Search for the cell housing the specified text and yield its (X, Y) center coordinate. 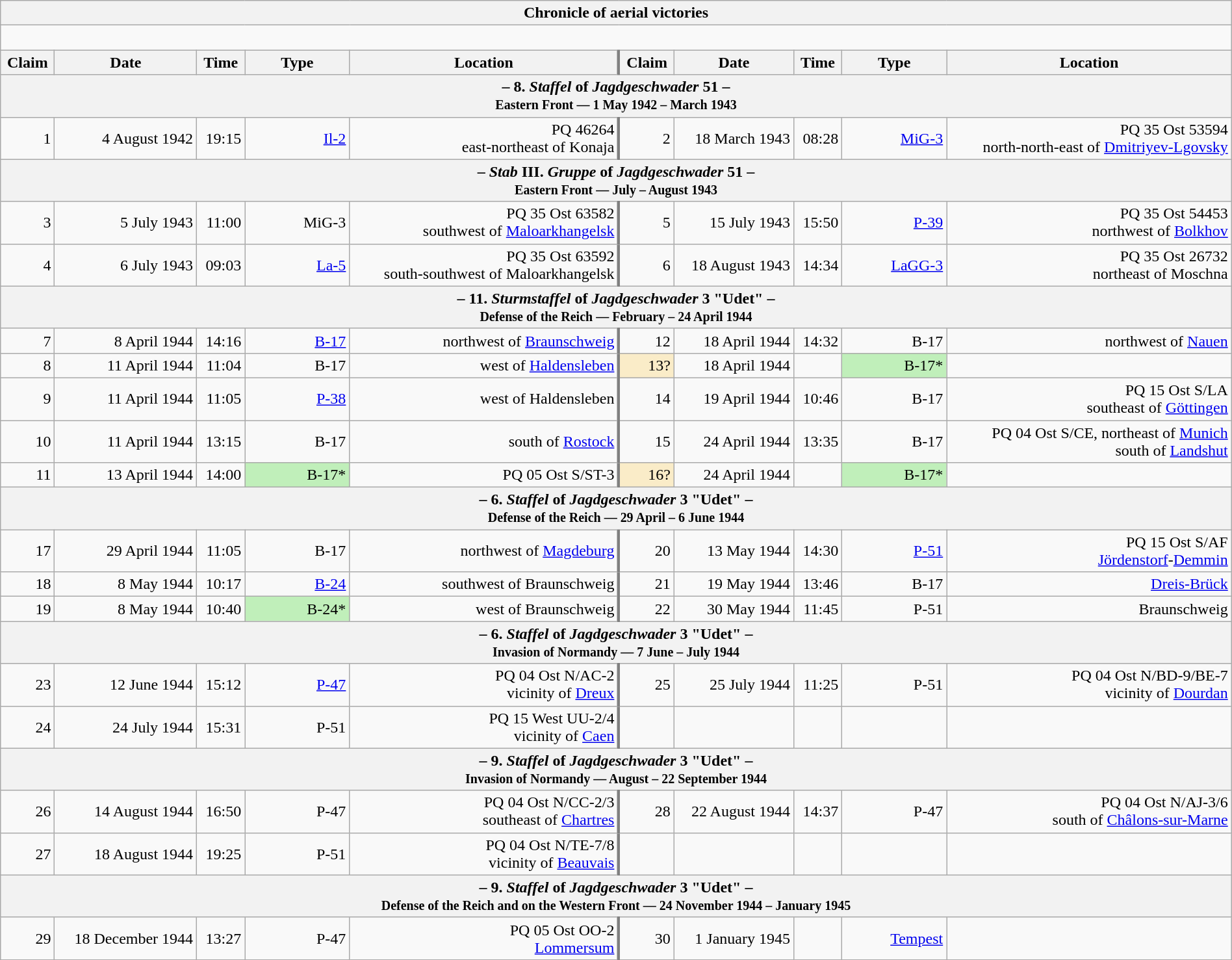
5 (646, 222)
PQ 04 Ost N/CC-2/3southeast of Chartres (485, 811)
13:46 (817, 584)
PQ 46264 east-northeast of Konaja (485, 138)
29 (27, 939)
northwest of Nauen (1089, 341)
15 (646, 441)
1 January 1945 (734, 939)
8 (27, 365)
18 (27, 584)
16:50 (221, 811)
13 May 1944 (734, 551)
22 (646, 609)
14:00 (221, 475)
13:15 (221, 441)
Il-2 (298, 138)
PQ 35 Ost 63592 south-southwest of Maloarkhangelsk (485, 265)
14 (646, 399)
14:37 (817, 811)
PQ 15 Ost S/LAsoutheast of Göttingen (1089, 399)
14 August 1944 (126, 811)
southwest of Braunschweig (485, 584)
13 April 1944 (126, 475)
20 (646, 551)
29 April 1944 (126, 551)
PQ 04 Ost N/AC-2vicinity of Dreux (485, 685)
7 (27, 341)
18 August 1944 (126, 854)
10 (27, 441)
21 (646, 584)
11:04 (221, 365)
– 11. Sturmstaffel of Jagdgeschwader 3 "Udet" –Defense of the Reich — February – 24 April 1944 (616, 307)
PQ 15 West UU-2/4vicinity of Caen (485, 727)
– 9. Staffel of Jagdgeschwader 3 "Udet" –Invasion of Normandy — August – 22 September 1944 (616, 770)
9 (27, 399)
10:17 (221, 584)
P-38 (298, 399)
11:45 (817, 609)
PQ 35 Ost 63582 southwest of Maloarkhangelsk (485, 222)
PQ 04 Ost N/BD-9/BE-7vicinity of Dourdan (1089, 685)
13:35 (817, 441)
25 July 1944 (734, 685)
Braunschweig (1089, 609)
10:46 (817, 399)
15:50 (817, 222)
4 August 1942 (126, 138)
PQ 05 Ost OO-2Lommersum (485, 939)
PQ 04 Ost N/AJ-3/6south of Châlons-sur-Marne (1089, 811)
27 (27, 854)
– Stab III. Gruppe of Jagdgeschwader 51 –Eastern Front — July – August 1943 (616, 181)
13:27 (221, 939)
15:31 (221, 727)
25 (646, 685)
12 June 1944 (126, 685)
30 May 1944 (734, 609)
– 6. Staffel of Jagdgeschwader 3 "Udet" –Invasion of Normandy — 7 June – July 1944 (616, 642)
14:30 (817, 551)
8 April 1944 (126, 341)
14:16 (221, 341)
24 (27, 727)
PQ 35 Ost 26732 northeast of Moschna (1089, 265)
14:34 (817, 265)
15:12 (221, 685)
14:32 (817, 341)
LaGG-3 (894, 265)
19 (27, 609)
PQ 35 Ost 54453 northwest of Bolkhov (1089, 222)
5 July 1943 (126, 222)
2 (646, 138)
– 9. Staffel of Jagdgeschwader 3 "Udet" –Defense of the Reich and on the Western Front — 24 November 1944 – January 1945 (616, 896)
23 (27, 685)
4 (27, 265)
26 (27, 811)
22 August 1944 (734, 811)
08:28 (817, 138)
16? (646, 475)
19 May 1944 (734, 584)
La-5 (298, 265)
17 (27, 551)
3 (27, 222)
28 (646, 811)
11 (27, 475)
P-39 (894, 222)
11:25 (817, 685)
6 July 1943 (126, 265)
13? (646, 365)
west of Braunschweig (485, 609)
6 (646, 265)
09:03 (221, 265)
PQ 04 Ost N/TE-7/8vicinity of Beauvais (485, 854)
18 August 1943 (734, 265)
– 6. Staffel of Jagdgeschwader 3 "Udet" –Defense of the Reich — 29 April – 6 June 1944 (616, 508)
10:40 (221, 609)
south of Rostock (485, 441)
12 (646, 341)
PQ 35 Ost 53594 north-north-east of Dmitriyev-Lgovsky (1089, 138)
– 8. Staffel of Jagdgeschwader 51 –Eastern Front — 1 May 1942 – March 1943 (616, 96)
Tempest (894, 939)
19:15 (221, 138)
18 December 1944 (126, 939)
24 July 1944 (126, 727)
PQ 04 Ost S/CE, northeast of Munichsouth of Landshut (1089, 441)
11:00 (221, 222)
18 March 1943 (734, 138)
Dreis-Brück (1089, 584)
19 April 1944 (734, 399)
19:25 (221, 854)
15 July 1943 (734, 222)
1 (27, 138)
northwest of Magdeburg (485, 551)
B-24* (298, 609)
PQ 05 Ost S/ST-3 (485, 475)
PQ 15 Ost S/AFJördenstorf-Demmin (1089, 551)
30 (646, 939)
Chronicle of aerial victories (616, 13)
northwest of Braunschweig (485, 341)
B-24 (298, 584)
